Scan for the cell matching the given text and deliver its [x, y] coordinate at center. 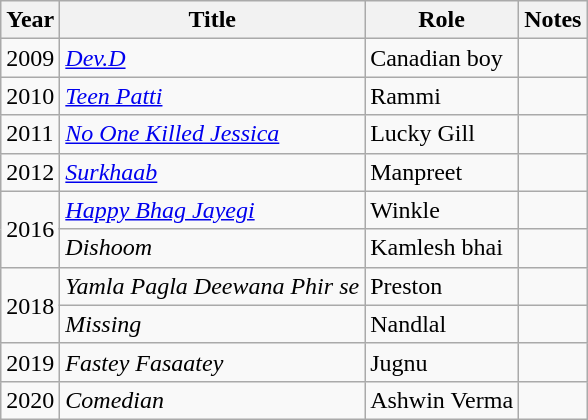
Winkle [442, 210]
Title [212, 20]
2018 [30, 305]
Yamla Pagla Deewana Phir se [212, 286]
2012 [30, 172]
Kamlesh bhai [442, 248]
Teen Patti [212, 96]
Canadian boy [442, 58]
Missing [212, 324]
Surkhaab [212, 172]
Happy Bhag Jayegi [212, 210]
Dishoom [212, 248]
2016 [30, 229]
Lucky Gill [442, 134]
Rammi [442, 96]
Notes [553, 20]
2019 [30, 362]
Preston [442, 286]
2009 [30, 58]
Manpreet [442, 172]
Dev.D [212, 58]
Jugnu [442, 362]
2010 [30, 96]
Fastey Fasaatey [212, 362]
2011 [30, 134]
Ashwin Verma [442, 400]
Comedian [212, 400]
Nandlal [442, 324]
Year [30, 20]
No One Killed Jessica [212, 134]
2020 [30, 400]
Role [442, 20]
